Search for the cell housing the specified text and yield its (X, Y) center coordinate. 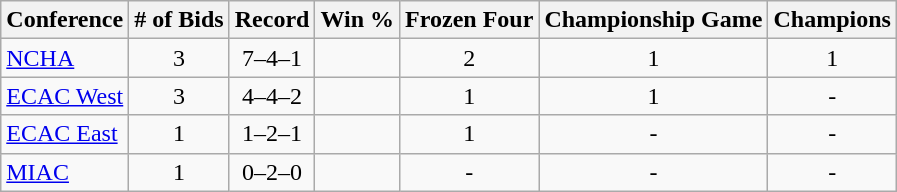
Frozen Four (470, 20)
ECAC West (65, 96)
# of Bids (179, 20)
4–4–2 (272, 96)
Champions (832, 20)
Win % (358, 20)
2 (470, 58)
MIAC (65, 172)
NCHA (65, 58)
Championship Game (654, 20)
7–4–1 (272, 58)
Record (272, 20)
1–2–1 (272, 134)
Conference (65, 20)
ECAC East (65, 134)
0–2–0 (272, 172)
